Extract the (x, y) coordinate from the center of the cell holding the provided text.  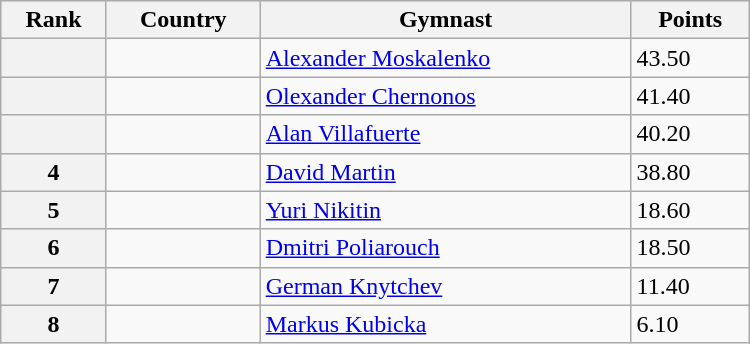
18.50 (690, 248)
Points (690, 20)
German Knytchev (446, 286)
5 (54, 210)
6.10 (690, 324)
Rank (54, 20)
Gymnast (446, 20)
Alexander Moskalenko (446, 58)
6 (54, 248)
38.80 (690, 172)
40.20 (690, 134)
7 (54, 286)
18.60 (690, 210)
8 (54, 324)
43.50 (690, 58)
Alan Villafuerte (446, 134)
Olexander Chernonos (446, 96)
Markus Kubicka (446, 324)
Country (183, 20)
David Martin (446, 172)
41.40 (690, 96)
11.40 (690, 286)
4 (54, 172)
Dmitri Poliarouch (446, 248)
Yuri Nikitin (446, 210)
